Detect which cell encompasses the target text, then output its (x, y) center coordinate. 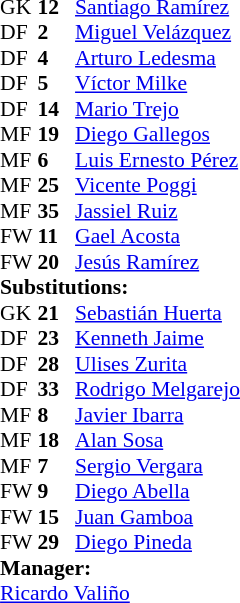
Manager: (120, 568)
5 (57, 83)
25 (57, 185)
Diego Gallegos (158, 135)
Kenneth Jaime (158, 339)
Sergio Vergara (158, 466)
Luis Ernesto Pérez (158, 160)
15 (57, 517)
Miguel Velázquez (158, 33)
Vicente Poggi (158, 185)
35 (57, 211)
7 (57, 466)
Sebastián Huerta (158, 313)
Arturo Ledesma (158, 58)
29 (57, 543)
20 (57, 262)
33 (57, 389)
Ulises Zurita (158, 364)
Javier Ibarra (158, 415)
19 (57, 135)
4 (57, 58)
28 (57, 364)
Alan Sosa (158, 441)
Juan Gamboa (158, 517)
8 (57, 415)
Gael Acosta (158, 237)
Substitutions: (120, 287)
Víctor Milke (158, 83)
Mario Trejo (158, 109)
Diego Abella (158, 491)
23 (57, 339)
Rodrigo Melgarejo (158, 389)
6 (57, 160)
Jesús Ramírez (158, 262)
11 (57, 237)
18 (57, 441)
2 (57, 33)
Diego Pineda (158, 543)
GK (19, 313)
21 (57, 313)
Jassiel Ruiz (158, 211)
14 (57, 109)
9 (57, 491)
